Provide the [X, Y] coordinate of the cell's center where the given text is located.  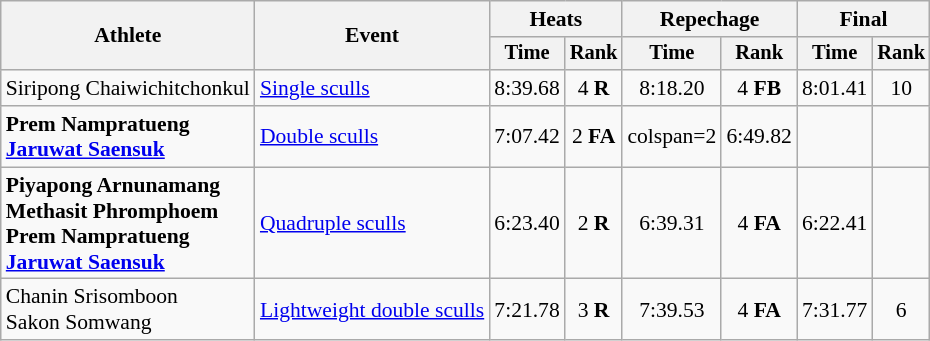
3 R [594, 310]
Heats [556, 19]
7:31.77 [834, 310]
Final [864, 19]
Quadruple sculls [372, 223]
Double sculls [372, 136]
colspan=2 [672, 136]
7:39.53 [672, 310]
2 FA [594, 136]
6:22.41 [834, 223]
Prem NampratuengJaruwat Saensuk [128, 136]
Repechage [710, 19]
8:01.41 [834, 88]
Siripong Chaiwichitchonkul [128, 88]
Chanin SrisomboonSakon Somwang [128, 310]
4 FB [758, 88]
Athlete [128, 36]
Single sculls [372, 88]
7:21.78 [526, 310]
2 R [594, 223]
10 [901, 88]
4 R [594, 88]
6:23.40 [526, 223]
6:39.31 [672, 223]
Piyapong ArnunamangMethasit PhromphoemPrem NampratuengJaruwat Saensuk [128, 223]
6:49.82 [758, 136]
6 [901, 310]
8:18.20 [672, 88]
Event [372, 36]
7:07.42 [526, 136]
Lightweight double sculls [372, 310]
8:39.68 [526, 88]
